From the cell containing the given text, extract its center point as (x, y) coordinate. 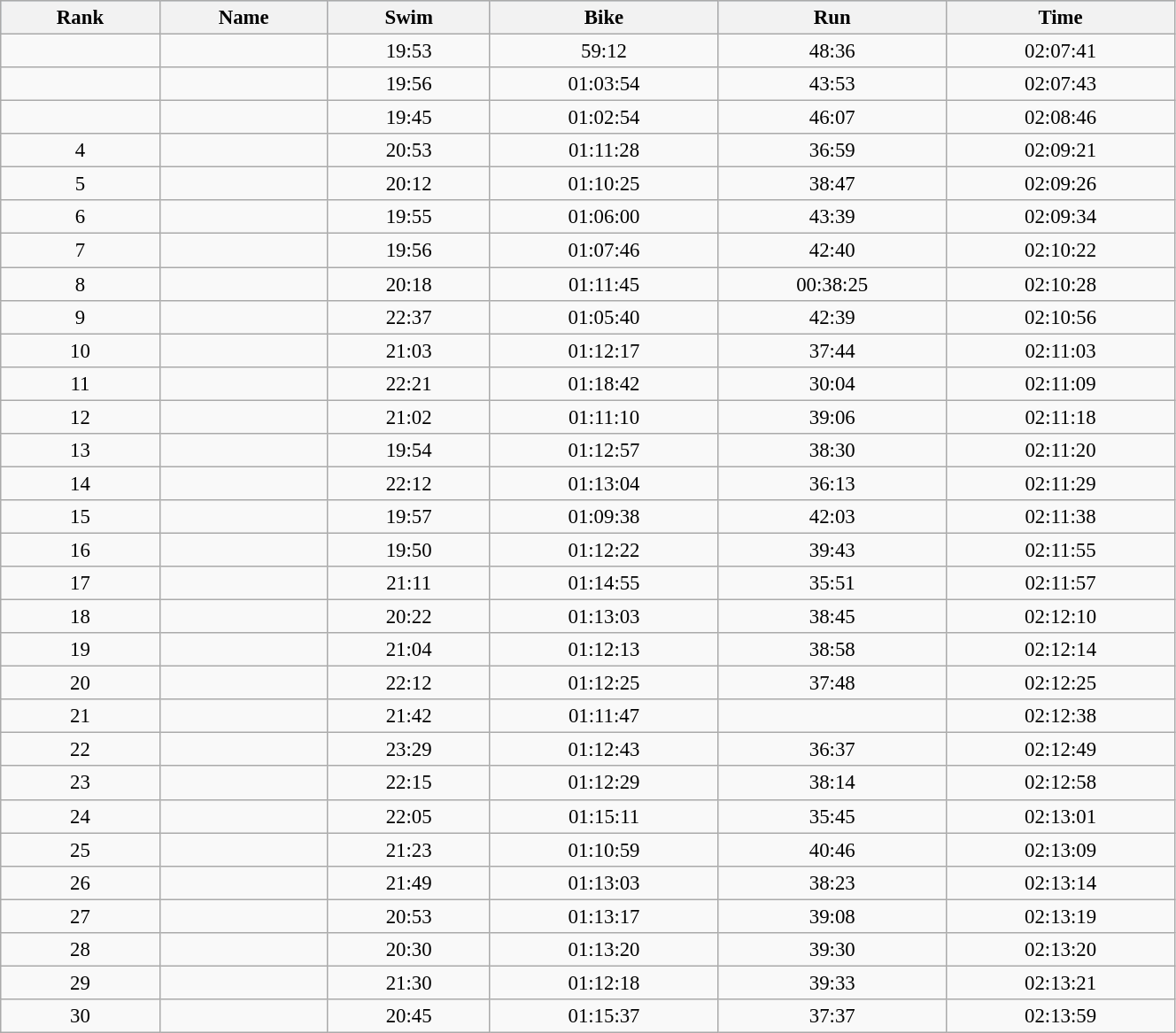
22:05 (409, 816)
21:49 (409, 883)
01:13:04 (604, 483)
30 (80, 1016)
21:42 (409, 716)
39:08 (832, 916)
00:38:25 (832, 284)
15 (80, 517)
19:45 (409, 118)
36:13 (832, 483)
16 (80, 550)
22 (80, 750)
37:44 (832, 351)
30:04 (832, 383)
01:12:18 (604, 983)
13 (80, 451)
01:12:22 (604, 550)
02:07:43 (1061, 84)
Run (832, 18)
02:09:21 (1061, 150)
21:04 (409, 650)
01:15:37 (604, 1016)
01:12:57 (604, 451)
01:12:13 (604, 650)
02:11:09 (1061, 383)
12 (80, 417)
29 (80, 983)
28 (80, 950)
11 (80, 383)
02:09:26 (1061, 184)
01:06:00 (604, 217)
19:50 (409, 550)
02:11:57 (1061, 583)
01:18:42 (604, 383)
21:02 (409, 417)
22:21 (409, 383)
Rank (80, 18)
38:30 (832, 451)
01:15:11 (604, 816)
19:57 (409, 517)
19 (80, 650)
26 (80, 883)
01:11:28 (604, 150)
02:10:28 (1061, 284)
02:13:59 (1061, 1016)
01:09:38 (604, 517)
48:36 (832, 51)
37:48 (832, 683)
02:13:20 (1061, 950)
01:12:17 (604, 351)
19:55 (409, 217)
21:23 (409, 850)
01:12:43 (604, 750)
21:11 (409, 583)
38:47 (832, 184)
20:18 (409, 284)
02:13:14 (1061, 883)
8 (80, 284)
01:05:40 (604, 317)
01:11:45 (604, 284)
24 (80, 816)
10 (80, 351)
02:11:55 (1061, 550)
21 (80, 716)
7 (80, 251)
38:58 (832, 650)
01:12:29 (604, 783)
25 (80, 850)
14 (80, 483)
02:12:38 (1061, 716)
59:12 (604, 51)
20:12 (409, 184)
02:10:22 (1061, 251)
22:15 (409, 783)
43:39 (832, 217)
37:37 (832, 1016)
23 (80, 783)
39:33 (832, 983)
36:59 (832, 150)
20:22 (409, 617)
Name (244, 18)
01:13:17 (604, 916)
38:45 (832, 617)
02:13:09 (1061, 850)
22:37 (409, 317)
02:10:56 (1061, 317)
02:07:41 (1061, 51)
02:12:14 (1061, 650)
17 (80, 583)
35:51 (832, 583)
02:13:21 (1061, 983)
38:14 (832, 783)
20:45 (409, 1016)
27 (80, 916)
40:46 (832, 850)
21:03 (409, 351)
01:13:20 (604, 950)
01:11:47 (604, 716)
39:30 (832, 950)
01:10:25 (604, 184)
02:11:03 (1061, 351)
19:53 (409, 51)
5 (80, 184)
02:11:29 (1061, 483)
02:12:49 (1061, 750)
02:09:34 (1061, 217)
6 (80, 217)
02:13:19 (1061, 916)
02:12:58 (1061, 783)
42:39 (832, 317)
01:10:59 (604, 850)
42:40 (832, 251)
02:08:46 (1061, 118)
01:12:25 (604, 683)
18 (80, 617)
Bike (604, 18)
02:12:10 (1061, 617)
02:11:18 (1061, 417)
01:03:54 (604, 84)
02:11:38 (1061, 517)
01:11:10 (604, 417)
39:43 (832, 550)
20 (80, 683)
35:45 (832, 816)
01:02:54 (604, 118)
38:23 (832, 883)
4 (80, 150)
02:11:20 (1061, 451)
01:07:46 (604, 251)
23:29 (409, 750)
21:30 (409, 983)
20:30 (409, 950)
Time (1061, 18)
Swim (409, 18)
39:06 (832, 417)
02:13:01 (1061, 816)
43:53 (832, 84)
42:03 (832, 517)
01:14:55 (604, 583)
19:54 (409, 451)
36:37 (832, 750)
46:07 (832, 118)
9 (80, 317)
02:12:25 (1061, 683)
